Detect which cell encompasses the target text, then output its (x, y) center coordinate. 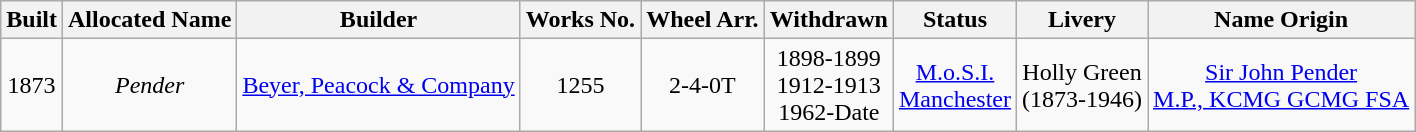
Pender (150, 85)
Holly Green(1873-1946) (1082, 85)
1898-18991912-19131962-Date (828, 85)
1255 (580, 85)
2-4-0T (702, 85)
1873 (32, 85)
Beyer, Peacock & Company (378, 85)
Builder (378, 20)
Livery (1082, 20)
Built (32, 20)
Works No. (580, 20)
Wheel Arr. (702, 20)
Status (954, 20)
Sir John PenderM.P., KCMG GCMG FSA (1282, 85)
Name Origin (1282, 20)
Withdrawn (828, 20)
Allocated Name (150, 20)
M.o.S.I.Manchester (954, 85)
